Capture the cell that displays the provided text and extract its (X, Y) central coordinate. 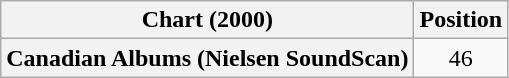
Position (461, 20)
46 (461, 58)
Canadian Albums (Nielsen SoundScan) (208, 58)
Chart (2000) (208, 20)
